Scan for the cell matching the given text and deliver its [x, y] coordinate at center. 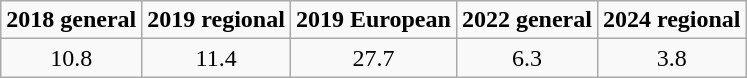
3.8 [672, 58]
27.7 [373, 58]
2024 regional [672, 20]
2018 general [72, 20]
6.3 [526, 58]
10.8 [72, 58]
2019 European [373, 20]
11.4 [216, 58]
2022 general [526, 20]
2019 regional [216, 20]
